Return [X, Y] of the center of cell containing provided text 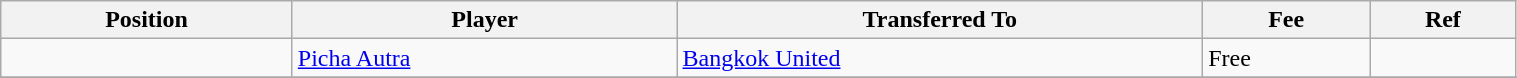
Position [147, 20]
Ref [1443, 20]
Fee [1286, 20]
Player [484, 20]
Picha Autra [484, 58]
Bangkok United [940, 58]
Free [1286, 58]
Transferred To [940, 20]
